From the cell containing the given text, extract its center point as [x, y] coordinate. 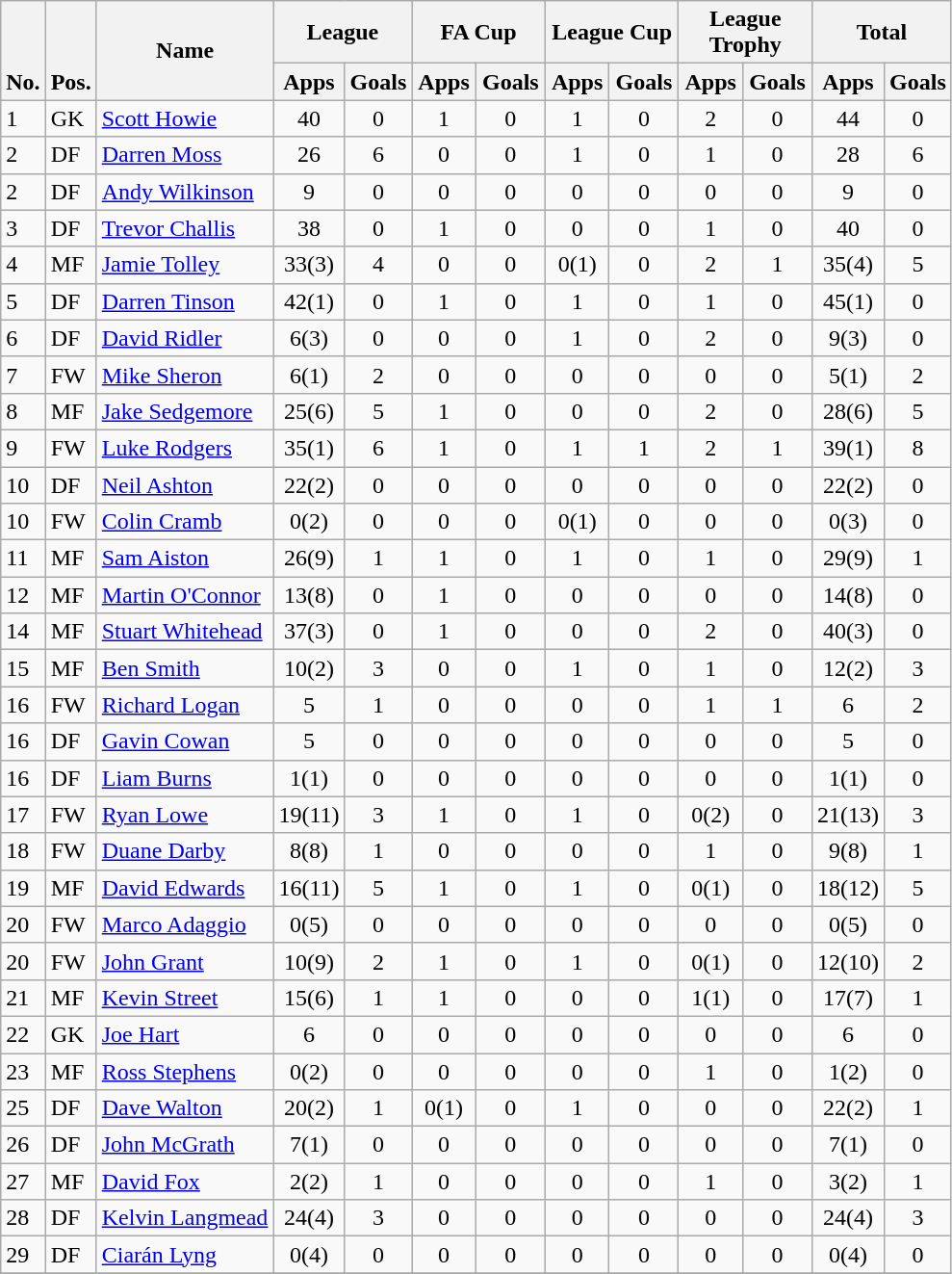
14 [23, 632]
Richard Logan [185, 705]
9(8) [847, 851]
0(3) [847, 522]
19(11) [309, 815]
League Cup [612, 33]
35(1) [309, 448]
40(3) [847, 632]
Darren Tinson [185, 301]
Stuart Whitehead [185, 632]
Marco Adaggio [185, 924]
Liam Burns [185, 778]
11 [23, 559]
6(3) [309, 338]
19 [23, 888]
Joe Hart [185, 1034]
Mike Sheron [185, 375]
35(4) [847, 265]
33(3) [309, 265]
15(6) [309, 998]
2(2) [309, 1182]
Andy Wilkinson [185, 192]
David Edwards [185, 888]
15 [23, 668]
23 [23, 1072]
David Ridler [185, 338]
21 [23, 998]
Martin O'Connor [185, 595]
25(6) [309, 411]
27 [23, 1182]
Kelvin Langmead [185, 1218]
David Fox [185, 1182]
John Grant [185, 961]
Gavin Cowan [185, 741]
John McGrath [185, 1145]
8(8) [309, 851]
17(7) [847, 998]
12(2) [847, 668]
Neil Ashton [185, 484]
1(2) [847, 1072]
Colin Cramb [185, 522]
Sam Aiston [185, 559]
13(8) [309, 595]
Jamie Tolley [185, 265]
12(10) [847, 961]
Trevor Challis [185, 228]
10(2) [309, 668]
20(2) [309, 1108]
Ryan Lowe [185, 815]
7 [23, 375]
No. [23, 50]
9(3) [847, 338]
Duane Darby [185, 851]
17 [23, 815]
Kevin Street [185, 998]
38 [309, 228]
25 [23, 1108]
26(9) [309, 559]
Ross Stephens [185, 1072]
29 [23, 1255]
Total [882, 33]
Dave Walton [185, 1108]
22 [23, 1034]
39(1) [847, 448]
6(1) [309, 375]
29(9) [847, 559]
Darren Moss [185, 155]
44 [847, 118]
37(3) [309, 632]
21(13) [847, 815]
18(12) [847, 888]
45(1) [847, 301]
Jake Sedgemore [185, 411]
Ciarán Lyng [185, 1255]
42(1) [309, 301]
Ben Smith [185, 668]
10(9) [309, 961]
12 [23, 595]
League [343, 33]
28(6) [847, 411]
Scott Howie [185, 118]
16(11) [309, 888]
Pos. [71, 50]
5(1) [847, 375]
League Trophy [745, 33]
Name [185, 50]
3(2) [847, 1182]
Luke Rodgers [185, 448]
18 [23, 851]
14(8) [847, 595]
FA Cup [479, 33]
